Output the [X, Y] coordinate of the center of the cell containing the given text.  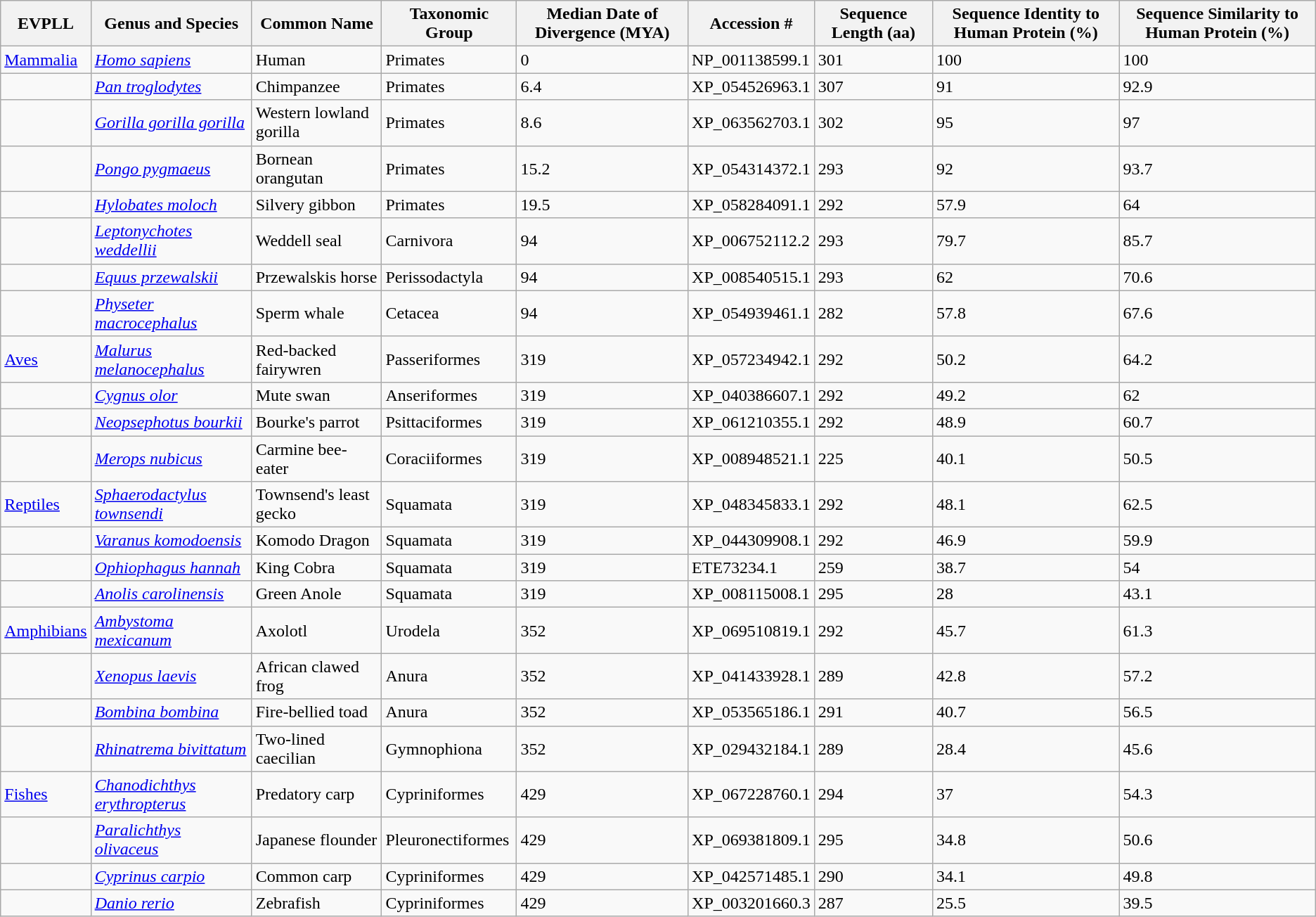
28.4 [1026, 748]
Psittaciformes [449, 422]
97 [1218, 122]
259 [873, 567]
XP_063562703.1 [751, 122]
43.1 [1218, 594]
70.6 [1218, 277]
38.7 [1026, 567]
Equus przewalskii [172, 277]
Coraciiformes [449, 458]
25.5 [1026, 903]
XP_069510819.1 [751, 630]
XP_003201660.3 [751, 903]
64.2 [1218, 359]
XP_008948521.1 [751, 458]
48.1 [1026, 505]
Pongo pygmaeus [172, 169]
XP_040386607.1 [751, 395]
95 [1026, 122]
290 [873, 876]
XP_057234942.1 [751, 359]
Carnivora [449, 241]
Danio rerio [172, 903]
307 [873, 86]
Accession # [751, 24]
African clawed frog [316, 676]
60.7 [1218, 422]
XP_058284091.1 [751, 205]
Zebrafish [316, 903]
XP_044309908.1 [751, 541]
Bourke's parrot [316, 422]
46.9 [1026, 541]
Neopsephotus bourkii [172, 422]
XP_008115008.1 [751, 594]
39.5 [1218, 903]
Townsend's least gecko [316, 505]
Red-backed fairywren [316, 359]
57.2 [1218, 676]
85.7 [1218, 241]
XP_054526963.1 [751, 86]
50.5 [1218, 458]
294 [873, 795]
57.8 [1026, 314]
Malurus melanocephalus [172, 359]
8.6 [602, 122]
Leptonychotes weddellii [172, 241]
42.8 [1026, 676]
Perissodactyla [449, 277]
King Cobra [316, 567]
37 [1026, 795]
Rhinatrema bivittatum [172, 748]
Genus and Species [172, 24]
92 [1026, 169]
28 [1026, 594]
64 [1218, 205]
Urodela [449, 630]
Cyprinus carpio [172, 876]
Reptiles [46, 505]
Japanese flounder [316, 840]
Bornean orangutan [316, 169]
Komodo Dragon [316, 541]
45.6 [1218, 748]
Aves [46, 359]
Cetacea [449, 314]
92.9 [1218, 86]
Sequence Similarity to Human Protein (%) [1218, 24]
Amphibians [46, 630]
XP_041433928.1 [751, 676]
Pan troglodytes [172, 86]
XP_006752112.2 [751, 241]
Chanodichthys erythropterus [172, 795]
Sphaerodactylus townsendi [172, 505]
62.5 [1218, 505]
Homo sapiens [172, 60]
Przewalskis horse [316, 277]
Xenopus laevis [172, 676]
282 [873, 314]
XP_053565186.1 [751, 712]
Varanus komodoensis [172, 541]
50.6 [1218, 840]
ETE73234.1 [751, 567]
57.9 [1026, 205]
XP_048345833.1 [751, 505]
Common carp [316, 876]
54.3 [1218, 795]
301 [873, 60]
XP_067228760.1 [751, 795]
0 [602, 60]
Taxonomic Group [449, 24]
Predatory carp [316, 795]
Passeriformes [449, 359]
Median Date of Divergence (MYA) [602, 24]
XP_054939461.1 [751, 314]
Merops nubicus [172, 458]
54 [1218, 567]
Silvery gibbon [316, 205]
34.8 [1026, 840]
XP_061210355.1 [751, 422]
XP_054314372.1 [751, 169]
Common Name [316, 24]
40.7 [1026, 712]
XP_008540515.1 [751, 277]
91 [1026, 86]
Gymnophiona [449, 748]
45.7 [1026, 630]
XP_042571485.1 [751, 876]
Gorilla gorilla gorilla [172, 122]
Mammalia [46, 60]
34.1 [1026, 876]
287 [873, 903]
Western lowland gorilla [316, 122]
Carmine bee-eater [316, 458]
48.9 [1026, 422]
Sperm whale [316, 314]
93.7 [1218, 169]
40.1 [1026, 458]
Anseriformes [449, 395]
Fire-bellied toad [316, 712]
Chimpanzee [316, 86]
19.5 [602, 205]
59.9 [1218, 541]
291 [873, 712]
EVPLL [46, 24]
Ophiophagus hannah [172, 567]
225 [873, 458]
Fishes [46, 795]
6.4 [602, 86]
Pleuronectiformes [449, 840]
50.2 [1026, 359]
302 [873, 122]
Mute swan [316, 395]
61.3 [1218, 630]
XP_029432184.1 [751, 748]
Cygnus olor [172, 395]
15.2 [602, 169]
Human [316, 60]
Ambystoma mexicanum [172, 630]
67.6 [1218, 314]
Physeter macrocephalus [172, 314]
Two-lined caecilian [316, 748]
Anolis carolinensis [172, 594]
Bombina bombina [172, 712]
Paralichthys olivaceus [172, 840]
NP_001138599.1 [751, 60]
Sequence Length (aa) [873, 24]
56.5 [1218, 712]
Green Anole [316, 594]
Weddell seal [316, 241]
49.2 [1026, 395]
Hylobates moloch [172, 205]
XP_069381809.1 [751, 840]
79.7 [1026, 241]
49.8 [1218, 876]
Sequence Identity to Human Protein (%) [1026, 24]
Axolotl [316, 630]
